Extract the (X, Y) coordinate from the center of the cell holding the provided text.  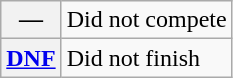
DNF (31, 58)
Did not compete (146, 20)
— (31, 20)
Did not finish (146, 58)
